Return (X, Y) of the center of cell containing provided text 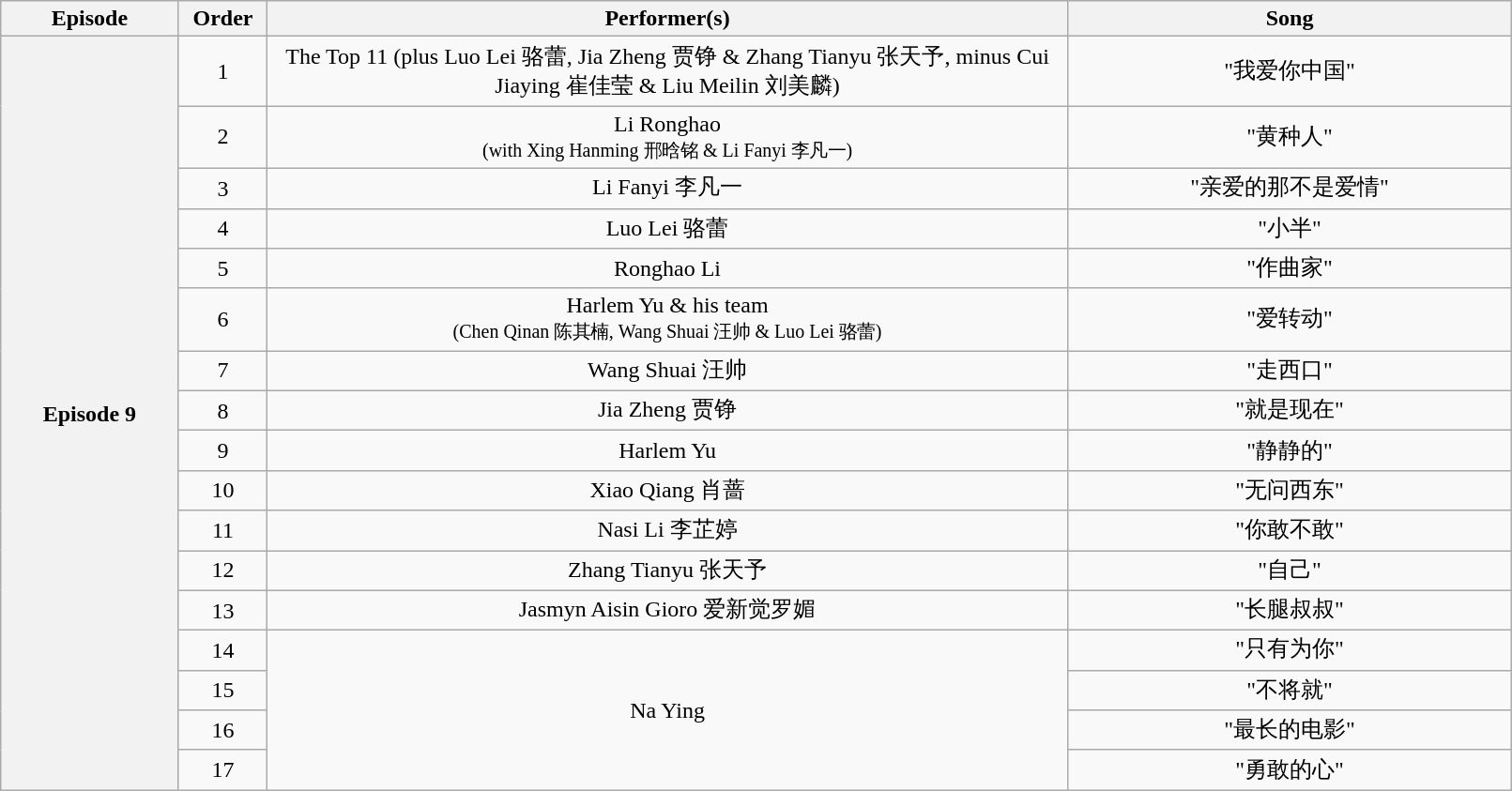
Zhang Tianyu 张天予 (667, 570)
Xiao Qiang 肖蔷 (667, 490)
"你敢不敢" (1290, 531)
"作曲家" (1290, 268)
"不将就" (1290, 691)
16 (223, 730)
Li Fanyi 李凡一 (667, 188)
2 (223, 137)
"长腿叔叔" (1290, 610)
Episode 9 (90, 413)
13 (223, 610)
17 (223, 769)
"就是现在" (1290, 411)
Harlem Yu (667, 450)
Episode (90, 19)
"黄种人" (1290, 137)
9 (223, 450)
Luo Lei 骆蕾 (667, 229)
"最长的电影" (1290, 730)
The Top 11 (plus Luo Lei 骆蕾, Jia Zheng 贾铮 & Zhang Tianyu 张天予, minus Cui Jiaying 崔佳莹 & Liu Meilin 刘美麟) (667, 71)
15 (223, 691)
"爱转动" (1290, 319)
8 (223, 411)
Li Ronghao(with Xing Hanming 邢晗铭 & Li Fanyi 李凡一) (667, 137)
3 (223, 188)
14 (223, 651)
Nasi Li 李芷婷 (667, 531)
"走西口" (1290, 372)
7 (223, 372)
Ronghao Li (667, 268)
"静静的" (1290, 450)
Wang Shuai 汪帅 (667, 372)
1 (223, 71)
Jasmyn Aisin Gioro 爱新觉罗媚 (667, 610)
"我爱你中国" (1290, 71)
5 (223, 268)
12 (223, 570)
Na Ying (667, 710)
Song (1290, 19)
"无问西东" (1290, 490)
Harlem Yu & his team(Chen Qinan 陈其楠, Wang Shuai 汪帅 & Luo Lei 骆蕾) (667, 319)
4 (223, 229)
11 (223, 531)
"自己" (1290, 570)
10 (223, 490)
"勇敢的心" (1290, 769)
Jia Zheng 贾铮 (667, 411)
"小半" (1290, 229)
"只有为你" (1290, 651)
Order (223, 19)
"亲爱的那不是爱情" (1290, 188)
6 (223, 319)
Performer(s) (667, 19)
